Return the [X, Y] coordinate for the center point of the cell that contains the specified text.  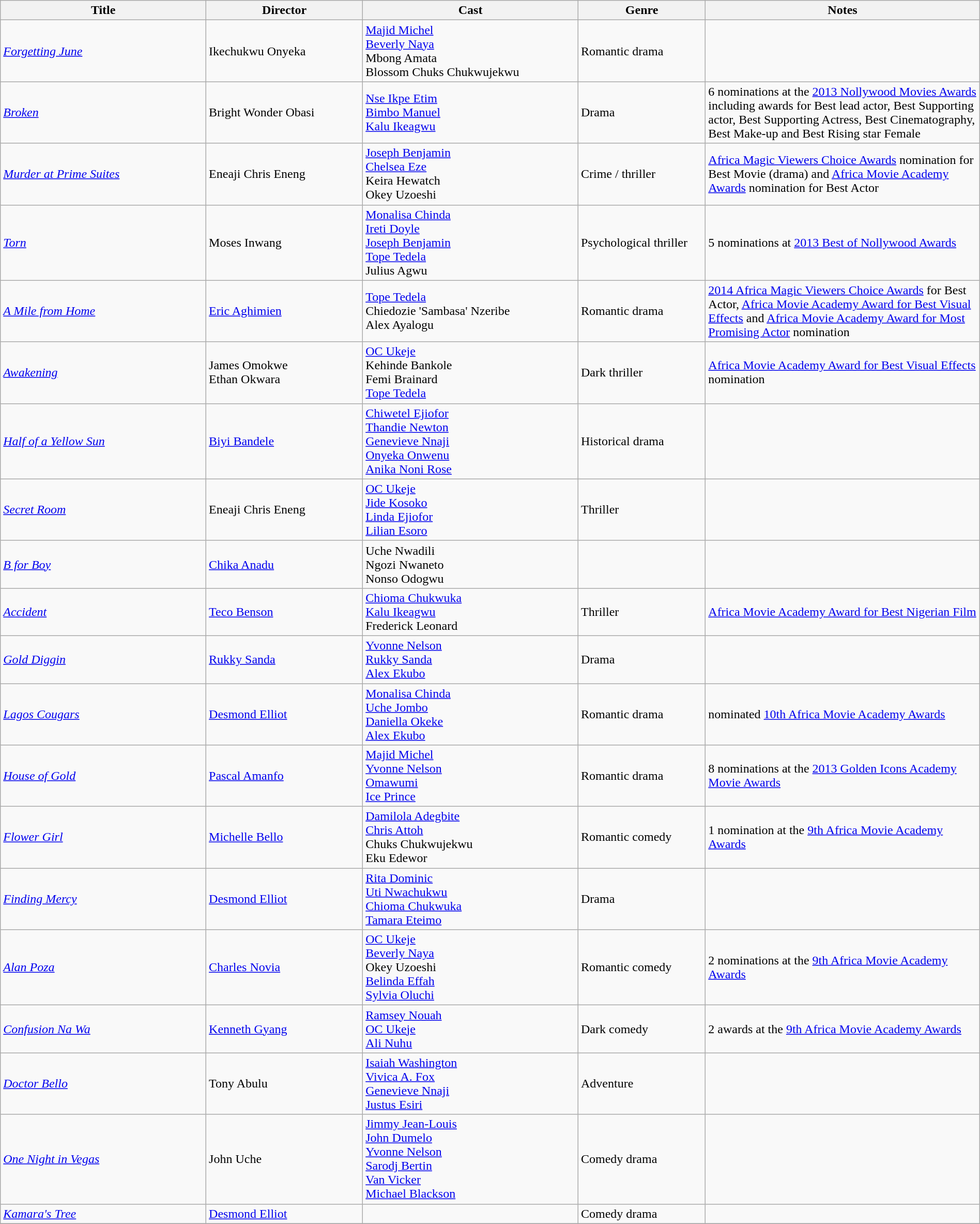
Monalisa ChindaUche JomboDaniella OkekeAlex Ekubo [470, 715]
Accident [103, 612]
1 nomination at the 9th Africa Movie Academy Awards [843, 838]
Moses Inwang [284, 243]
Nse Ikpe EtimBimbo ManuelKalu Ikeagwu [470, 113]
Director [284, 10]
Title [103, 10]
Chiwetel EjioforThandie NewtonGenevieve NnajiOnyeka Onwenu Anika Noni Rose [470, 441]
Chioma ChukwukaKalu IkeagwuFrederick Leonard [470, 612]
Tope TedelaChiedozie 'Sambasa' NzeribeAlex Ayalogu [470, 311]
Ramsey NouahOC UkejeAli Nuhu [470, 1029]
OC UkejeKehinde BankoleFemi BrainardTope Tedela [470, 372]
Charles Novia [284, 968]
Yvonne NelsonRukky SandaAlex Ekubo [470, 659]
Dark comedy [641, 1029]
Africa Movie Academy Award for Best Nigerian Film [843, 612]
Majid MichelYvonne NelsonOmawumiIce Prince [470, 776]
Pascal Amanfo [284, 776]
Alan Poza [103, 968]
Confusion Na Wa [103, 1029]
Biyi Bandele [284, 441]
Notes [843, 10]
Joseph BenjaminChelsea EzeKeira Hewatch Okey Uzoeshi [470, 174]
Awakening [103, 372]
Africa Magic Viewers Choice Awards nomination for Best Movie (drama) and Africa Movie Academy Awards nomination for Best Actor [843, 174]
Jimmy Jean-LouisJohn DumeloYvonne NelsonSarodj BertinVan VickerMichael Blackson [470, 1159]
Torn [103, 243]
Crime / thriller [641, 174]
John Uche [284, 1159]
Psychological thriller [641, 243]
Murder at Prime Suites [103, 174]
Kamara's Tree [103, 1214]
5 nominations at 2013 Best of Nollywood Awards [843, 243]
Adventure [641, 1084]
Lagos Cougars [103, 715]
Doctor Bello [103, 1084]
8 nominations at the 2013 Golden Icons Academy Movie Awards [843, 776]
Michelle Bello [284, 838]
Chika Anadu [284, 564]
Teco Benson [284, 612]
One Night in Vegas [103, 1159]
Damilola AdegbiteChris AttohChuks ChukwujekwuEku Edewor [470, 838]
Half of a Yellow Sun [103, 441]
2 nominations at the 9th Africa Movie Academy Awards [843, 968]
Rita DominicUti NwachukwuChioma ChukwukaTamara Eteimo [470, 899]
Rukky Sanda [284, 659]
Isaiah WashingtonVivica A. FoxGenevieve NnajiJustus Esiri [470, 1084]
James OmokweEthan Okwara [284, 372]
OC UkejeJide KosokoLinda Ejiofor Lilian Esoro [470, 510]
Broken [103, 113]
Tony Abulu [284, 1084]
Finding Mercy [103, 899]
Secret Room [103, 510]
Africa Movie Academy Award for Best Visual Effects nomination [843, 372]
2 awards at the 9th Africa Movie Academy Awards [843, 1029]
Monalisa ChindaIreti DoyleJoseph Benjamin Tope TedelaJulius Agwu [470, 243]
Historical drama [641, 441]
House of Gold [103, 776]
Gold Diggin [103, 659]
Bright Wonder Obasi [284, 113]
Uche NwadiliNgozi NwanetoNonso Odogwu [470, 564]
Dark thriller [641, 372]
Flower Girl [103, 838]
Genre [641, 10]
Cast [470, 10]
Kenneth Gyang [284, 1029]
nominated 10th Africa Movie Academy Awards [843, 715]
Forgetting June [103, 51]
B for Boy [103, 564]
OC UkejeBeverly NayaOkey UzoeshiBelinda EffahSylvia Oluchi [470, 968]
Ikechukwu Onyeka [284, 51]
Majid MichelBeverly NayaMbong Amata Blossom Chuks Chukwujekwu [470, 51]
A Mile from Home [103, 311]
Eric Aghimien [284, 311]
